Return [X, Y] of the center of cell containing provided text 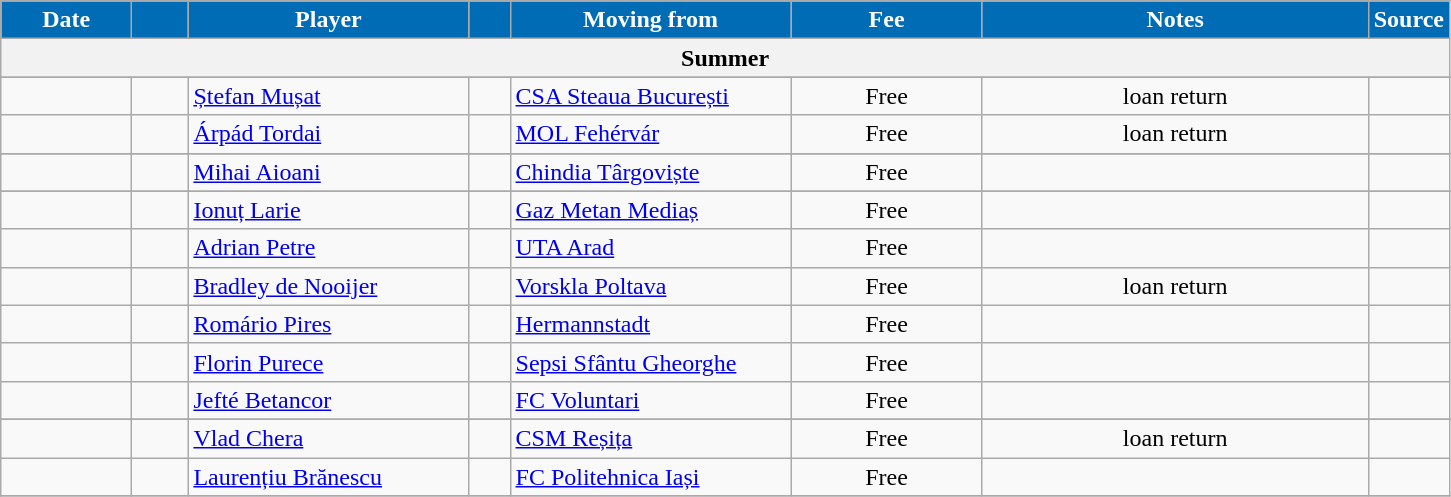
Romário Pires [328, 324]
Mihai Aioani [328, 172]
Player [328, 20]
Laurențiu Brănescu [328, 477]
Notes [1175, 20]
Hermannstadt [650, 324]
MOL Fehérvár [650, 134]
CSA Steaua București [650, 96]
Árpád Tordai [328, 134]
Adrian Petre [328, 248]
UTA Arad [650, 248]
CSM Reșița [650, 438]
Fee [886, 20]
Ionuț Larie [328, 210]
Vlad Chera [328, 438]
Chindia Târgoviște [650, 172]
Ștefan Mușat [328, 96]
Moving from [650, 20]
Bradley de Nooijer [328, 286]
Sepsi Sfântu Gheorghe [650, 362]
Summer [726, 58]
Source [1408, 20]
FC Politehnica Iași [650, 477]
Florin Purece [328, 362]
Jefté Betancor [328, 400]
Vorskla Poltava [650, 286]
FC Voluntari [650, 400]
Date [66, 20]
Gaz Metan Mediaș [650, 210]
